From the cell containing the given text, extract its center point as (X, Y) coordinate. 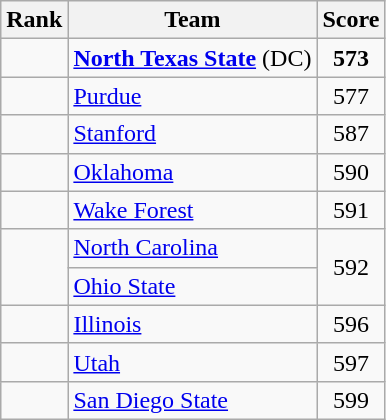
Illinois (192, 324)
Oklahoma (192, 172)
573 (351, 58)
Score (351, 20)
592 (351, 267)
597 (351, 362)
591 (351, 210)
Stanford (192, 134)
596 (351, 324)
Team (192, 20)
Utah (192, 362)
North Texas State (DC) (192, 58)
587 (351, 134)
Purdue (192, 96)
577 (351, 96)
San Diego State (192, 400)
590 (351, 172)
North Carolina (192, 248)
Rank (34, 20)
Wake Forest (192, 210)
Ohio State (192, 286)
599 (351, 400)
